Provide the [X, Y] coordinate of the cell's center where the given text is located.  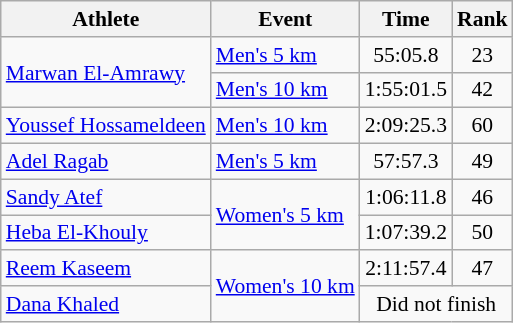
60 [482, 126]
Women's 10 km [286, 286]
2:11:57.4 [406, 269]
Dana Khaled [106, 304]
Reem Kaseem [106, 269]
Adel Ragab [106, 162]
1:55:01.5 [406, 90]
Sandy Atef [106, 197]
Marwan El-Amrawy [106, 72]
Rank [482, 19]
1:07:39.2 [406, 233]
Women's 5 km [286, 214]
46 [482, 197]
Youssef Hossameldeen [106, 126]
50 [482, 233]
23 [482, 55]
42 [482, 90]
Did not finish [436, 304]
57:57.3 [406, 162]
55:05.8 [406, 55]
2:09:25.3 [406, 126]
Athlete [106, 19]
49 [482, 162]
Event [286, 19]
47 [482, 269]
1:06:11.8 [406, 197]
Heba El-Khouly [106, 233]
Time [406, 19]
